Scan for the cell matching the given text and deliver its [x, y] coordinate at center. 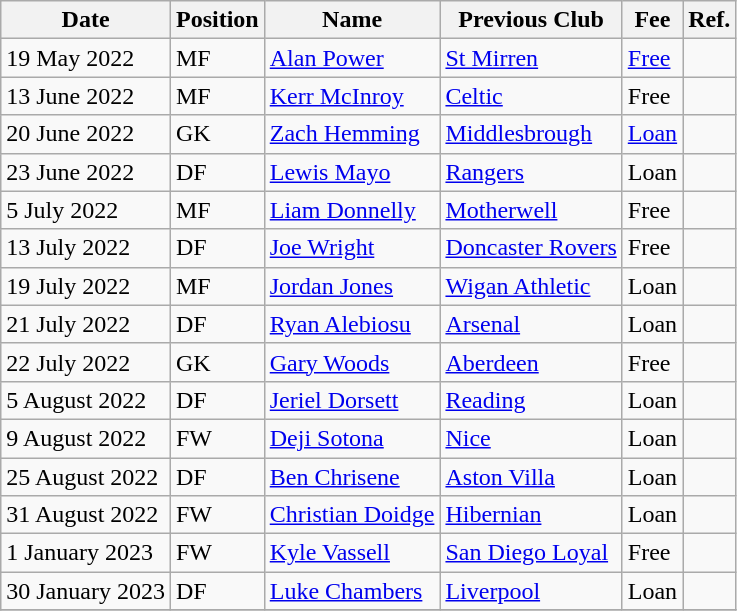
22 July 2022 [86, 362]
9 August 2022 [86, 438]
Arsenal [531, 324]
Jeriel Dorsett [352, 400]
20 June 2022 [86, 134]
Reading [531, 400]
13 June 2022 [86, 96]
19 July 2022 [86, 286]
Middlesbrough [531, 134]
1 January 2023 [86, 553]
Kerr McInroy [352, 96]
Doncaster Rovers [531, 248]
Kyle Vassell [352, 553]
Jordan Jones [352, 286]
Ben Chrisene [352, 477]
25 August 2022 [86, 477]
Joe Wright [352, 248]
Aston Villa [531, 477]
Deji Sotona [352, 438]
5 July 2022 [86, 210]
Ryan Alebiosu [352, 324]
Motherwell [531, 210]
13 July 2022 [86, 248]
St Mirren [531, 58]
Name [352, 20]
Alan Power [352, 58]
Aberdeen [531, 362]
19 May 2022 [86, 58]
23 June 2022 [86, 172]
5 August 2022 [86, 400]
Fee [652, 20]
Liverpool [531, 591]
Previous Club [531, 20]
Lewis Mayo [352, 172]
Gary Woods [352, 362]
Rangers [531, 172]
21 July 2022 [86, 324]
Ref. [710, 20]
Celtic [531, 96]
Luke Chambers [352, 591]
Nice [531, 438]
31 August 2022 [86, 515]
Position [217, 20]
30 January 2023 [86, 591]
Liam Donnelly [352, 210]
Zach Hemming [352, 134]
Hibernian [531, 515]
Date [86, 20]
San Diego Loyal [531, 553]
Christian Doidge [352, 515]
Wigan Athletic [531, 286]
